Capture the cell that displays the provided text and extract its [X, Y] central coordinate. 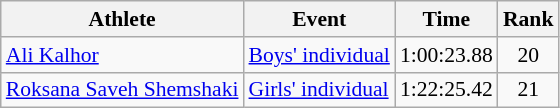
Time [446, 19]
Athlete [122, 19]
1:00:23.88 [446, 55]
21 [528, 90]
Boys' individual [320, 55]
20 [528, 55]
Rank [528, 19]
Event [320, 19]
Ali Kalhor [122, 55]
1:22:25.42 [446, 90]
Roksana Saveh Shemshaki [122, 90]
Girls' individual [320, 90]
